Determine the [X, Y] coordinate at the center of the cell enclosing the given text.  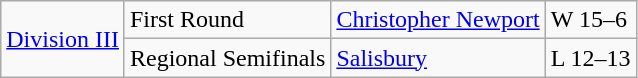
Regional Semifinals [227, 58]
Christopher Newport [438, 20]
W 15–6 [590, 20]
First Round [227, 20]
L 12–13 [590, 58]
Division III [63, 39]
Salisbury [438, 58]
